Capture the cell that displays the provided text and extract its (X, Y) central coordinate. 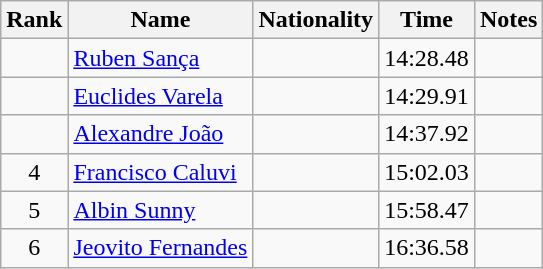
Time (427, 20)
Ruben Sança (160, 58)
Name (160, 20)
Albin Sunny (160, 210)
Jeovito Fernandes (160, 248)
Francisco Caluvi (160, 172)
15:02.03 (427, 172)
Alexandre João (160, 134)
14:29.91 (427, 96)
4 (34, 172)
6 (34, 248)
Rank (34, 20)
14:37.92 (427, 134)
15:58.47 (427, 210)
Notes (508, 20)
5 (34, 210)
Nationality (316, 20)
16:36.58 (427, 248)
Euclides Varela (160, 96)
14:28.48 (427, 58)
